Locate the cell with the specified text and output its (x, y) center coordinate. 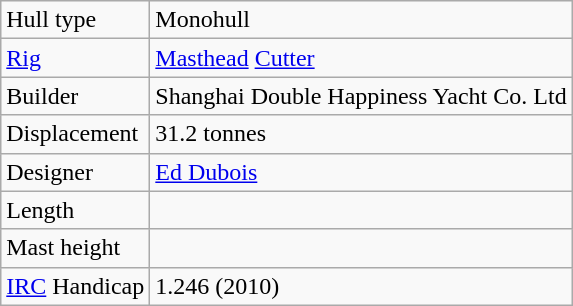
Designer (76, 172)
Ed Dubois (361, 172)
31.2 tonnes (361, 134)
Displacement (76, 134)
Hull type (76, 20)
Shanghai Double Happiness Yacht Co. Ltd (361, 96)
1.246 (2010) (361, 286)
Monohull (361, 20)
Builder (76, 96)
Length (76, 210)
IRC Handicap (76, 286)
Mast height (76, 248)
Rig (76, 58)
Masthead Cutter (361, 58)
